Output the (X, Y) coordinate of the center of the cell containing the given text.  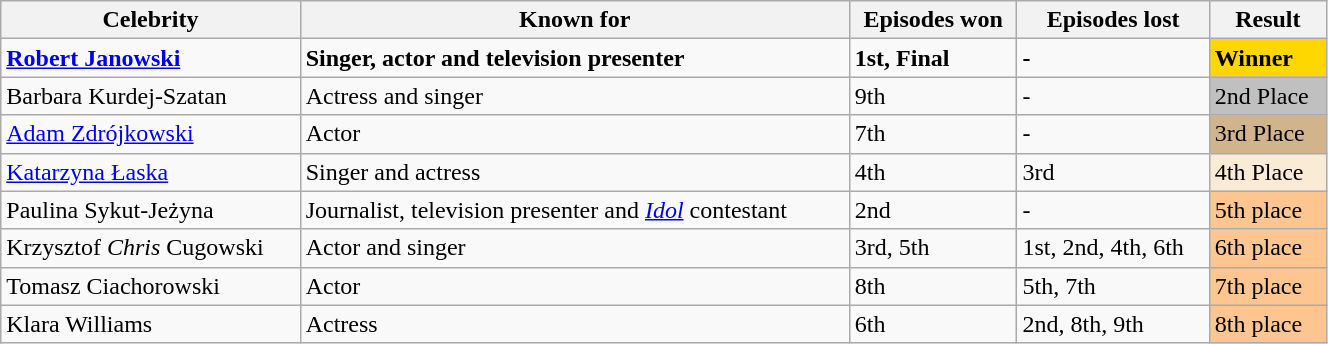
Episodes lost (1113, 20)
Tomasz Ciachorowski (150, 286)
Actor and singer (574, 248)
8th (933, 286)
6th place (1268, 248)
Paulina Sykut-Jeżyna (150, 210)
2nd Place (1268, 96)
4th Place (1268, 172)
8th place (1268, 324)
6th (933, 324)
Episodes won (933, 20)
Known for (574, 20)
Klara Williams (150, 324)
Winner (1268, 58)
9th (933, 96)
5th, 7th (1113, 286)
Adam Zdrójkowski (150, 134)
Barbara Kurdej-Szatan (150, 96)
3rd (1113, 172)
Katarzyna Łaska (150, 172)
Actress (574, 324)
Robert Janowski (150, 58)
4th (933, 172)
Actress and singer (574, 96)
7th place (1268, 286)
Celebrity (150, 20)
Krzysztof Chris Cugowski (150, 248)
2nd, 8th, 9th (1113, 324)
Journalist, television presenter and Idol contestant (574, 210)
7th (933, 134)
Result (1268, 20)
5th place (1268, 210)
1st, 2nd, 4th, 6th (1113, 248)
Singer and actress (574, 172)
2nd (933, 210)
3rd, 5th (933, 248)
3rd Place (1268, 134)
1st, Final (933, 58)
Singer, actor and television presenter (574, 58)
